Determine the [x, y] coordinate at the center of the cell enclosing the given text.  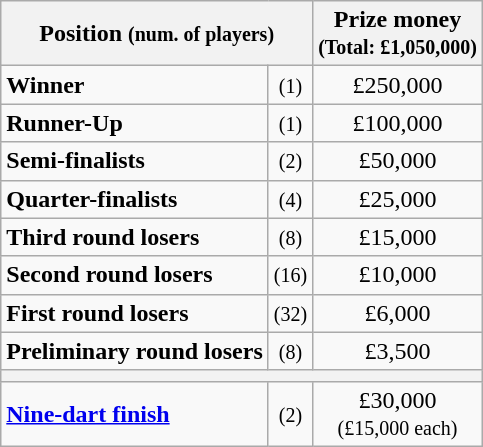
(32) [290, 313]
Quarter-finalists [135, 199]
£250,000 [398, 85]
(4) [290, 199]
£100,000 [398, 123]
£15,000 [398, 237]
Nine-dart finish [135, 414]
£25,000 [398, 199]
Winner [135, 85]
Third round losers [135, 237]
Runner-Up [135, 123]
Position (num. of players) [157, 34]
£50,000 [398, 161]
First round losers [135, 313]
£30,000(£15,000 each) [398, 414]
£6,000 [398, 313]
£3,500 [398, 351]
Prize money(Total: £1,050,000) [398, 34]
£10,000 [398, 275]
Preliminary round losers [135, 351]
Second round losers [135, 275]
Semi-finalists [135, 161]
(16) [290, 275]
